Detect which cell encompasses the target text, then output its (X, Y) center coordinate. 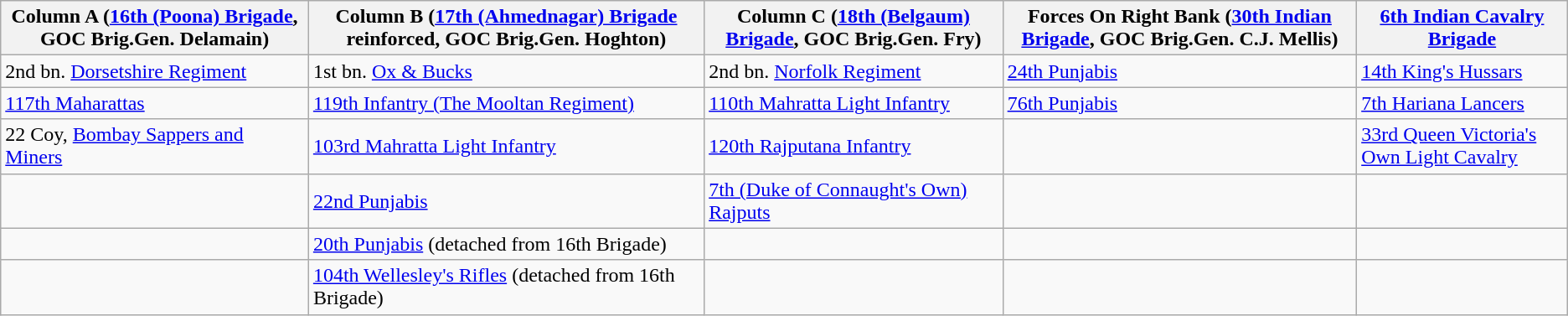
76th Punjabis (1179, 103)
7th (Duke of Connaught's Own) Rajputs (854, 201)
7th Hariana Lancers (1462, 103)
119th Infantry (The Mooltan Regiment) (506, 103)
110th Mahratta Light Infantry (854, 103)
33rd Queen Victoria's Own Light Cavalry (1462, 146)
2nd bn. Norfolk Regiment (854, 71)
104th Wellesley's Rifles (detached from 16th Brigade) (506, 287)
117th Maharattas (155, 103)
120th Rajputana Infantry (854, 146)
Column C (18th (Belgaum) Brigade, GOC Brig.Gen. Fry) (854, 28)
1st bn. Ox & Bucks (506, 71)
22nd Punjabis (506, 201)
22 Coy, Bombay Sappers and Miners (155, 146)
2nd bn. Dorsetshire Regiment (155, 71)
Forces On Right Bank (30th Indian Brigade, GOC Brig.Gen. C.J. Mellis) (1179, 28)
Column B (17th (Ahmednagar) Brigade reinforced, GOC Brig.Gen. Hoghton) (506, 28)
20th Punjabis (detached from 16th Brigade) (506, 244)
103rd Mahratta Light Infantry (506, 146)
6th Indian Cavalry Brigade (1462, 28)
Column A (16th (Poona) Brigade, GOC Brig.Gen. Delamain) (155, 28)
14th King's Hussars (1462, 71)
24th Punjabis (1179, 71)
